Locate the cell with the specified text and output its (X, Y) center coordinate. 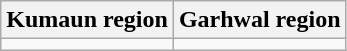
Garhwal region (260, 20)
Kumaun region (88, 20)
